Identify which cell holds the provided text, then report its (X, Y) central coordinate. 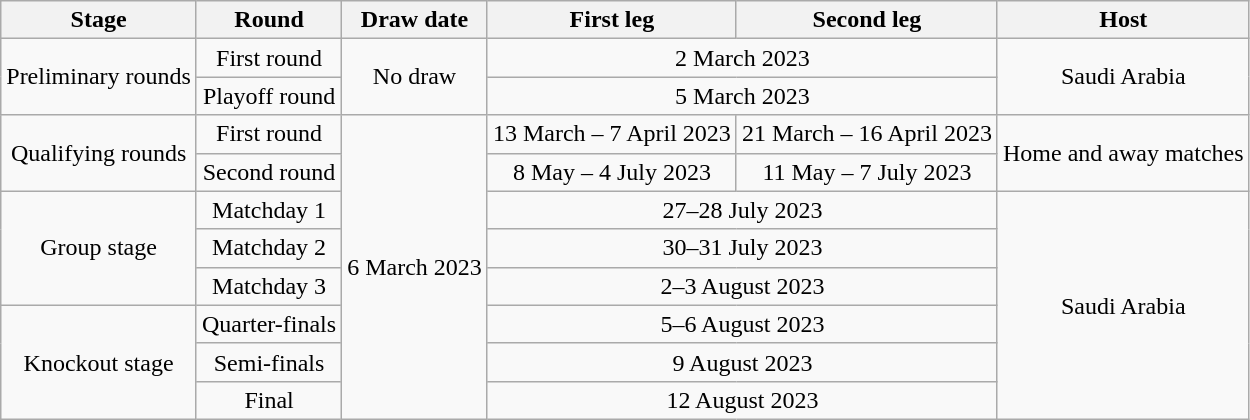
Host (1123, 20)
27–28 July 2023 (742, 210)
11 May – 7 July 2023 (866, 172)
12 August 2023 (742, 400)
First leg (612, 20)
Preliminary rounds (99, 77)
21 March – 16 April 2023 (866, 134)
Second leg (866, 20)
5–6 August 2023 (742, 324)
Matchday 1 (268, 210)
No draw (415, 77)
Home and away matches (1123, 153)
Matchday 3 (268, 286)
Stage (99, 20)
Final (268, 400)
13 March – 7 April 2023 (612, 134)
Second round (268, 172)
Qualifying rounds (99, 153)
8 May – 4 July 2023 (612, 172)
Round (268, 20)
Semi-finals (268, 362)
Draw date (415, 20)
Quarter-finals (268, 324)
2–3 August 2023 (742, 286)
Knockout stage (99, 362)
2 March 2023 (742, 58)
5 March 2023 (742, 96)
Playoff round (268, 96)
Group stage (99, 248)
Matchday 2 (268, 248)
9 August 2023 (742, 362)
30–31 July 2023 (742, 248)
6 March 2023 (415, 267)
